Return [X, Y] of the center of cell containing provided text 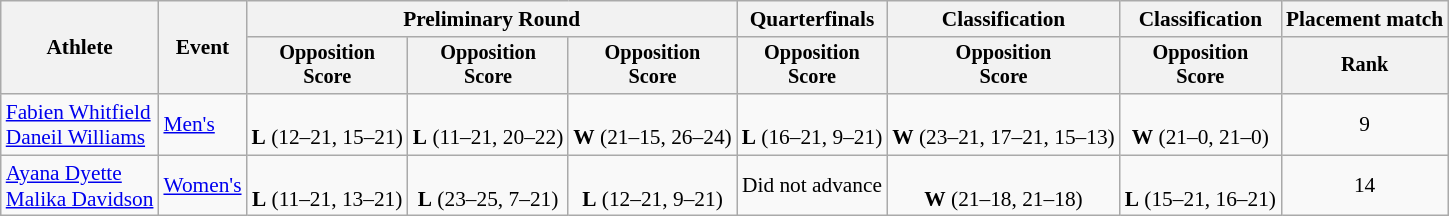
W (21–15, 26–24) [652, 124]
Preliminary Round [492, 19]
Women's [202, 186]
L (11–21, 20–22) [488, 124]
L (12–21, 15–21) [328, 124]
14 [1364, 186]
L (16–21, 9–21) [812, 124]
Fabien WhitfieldDaneil Williams [80, 124]
Quarterfinals [812, 19]
Ayana DyetteMalika Davidson [80, 186]
W (21–0, 21–0) [1200, 124]
9 [1364, 124]
L (23–25, 7–21) [488, 186]
L (15–21, 16–21) [1200, 186]
W (21–18, 21–18) [1003, 186]
Placement match [1364, 19]
L (12–21, 9–21) [652, 186]
Did not advance [812, 186]
L (11–21, 13–21) [328, 186]
Athlete [80, 48]
W (23–21, 17–21, 15–13) [1003, 124]
Event [202, 48]
Rank [1364, 66]
Men's [202, 124]
